Extract the [X, Y] coordinate from the center of the cell holding the provided text.  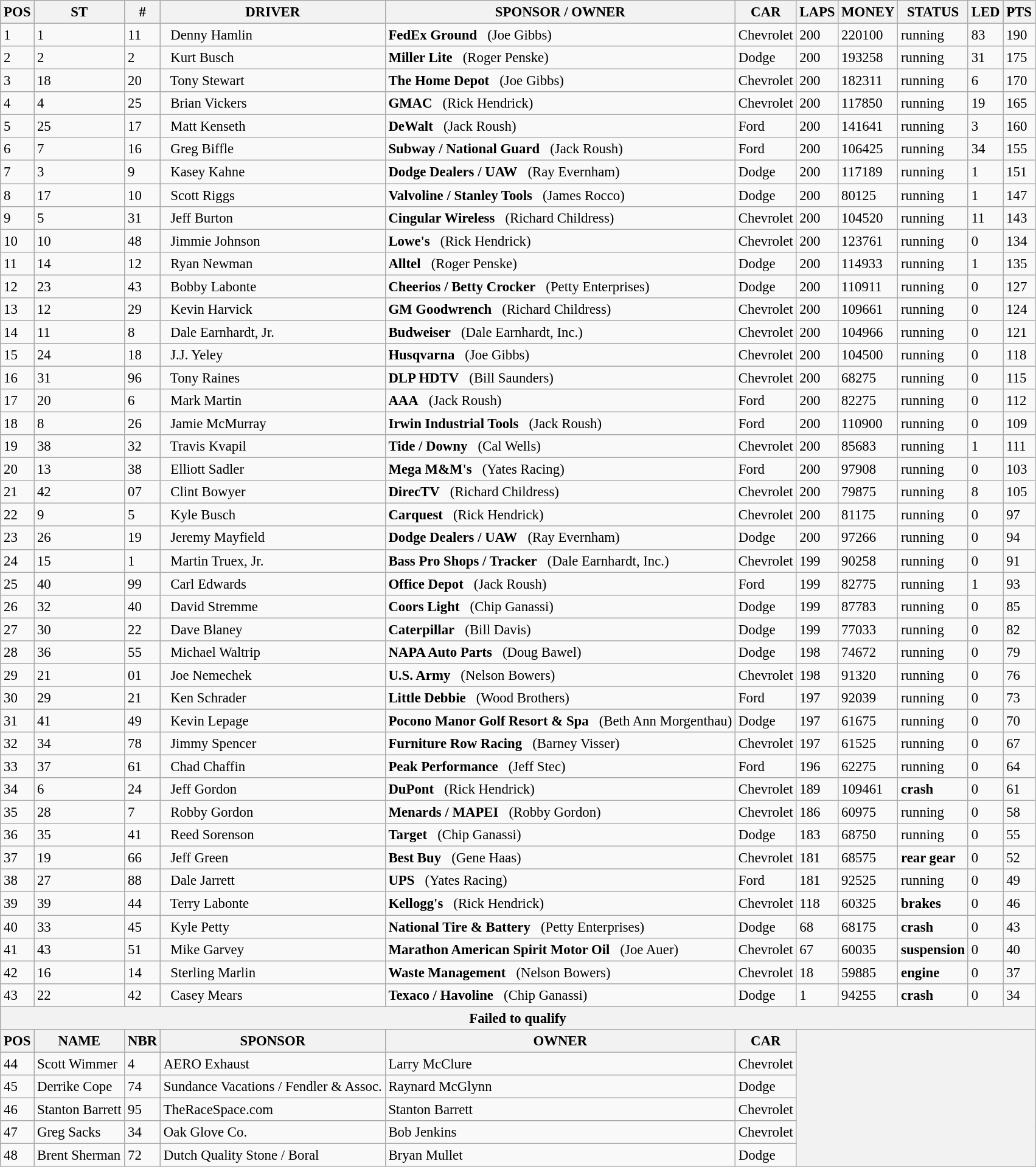
Peak Performance (Jeff Stec) [560, 767]
78 [142, 744]
Coors Light (Chip Ganassi) [560, 606]
59885 [868, 972]
Mega M&M's (Yates Racing) [560, 469]
109661 [868, 310]
143 [1019, 218]
OWNER [560, 1041]
Ken Schrader [273, 698]
SPONSOR / OWNER [560, 12]
182311 [868, 81]
104966 [868, 332]
NBR [142, 1041]
Martin Truex, Jr. [273, 561]
92039 [868, 698]
FedEx Ground (Joe Gibbs) [560, 35]
Marathon American Spirit Motor Oil (Joe Auer) [560, 949]
186 [818, 812]
David Stremme [273, 606]
Kasey Kahne [273, 172]
Dale Earnhardt, Jr. [273, 332]
# [142, 12]
92525 [868, 881]
PTS [1019, 12]
64 [1019, 767]
66 [142, 858]
Budweiser (Dale Earnhardt, Inc.) [560, 332]
U.S. Army (Nelson Bowers) [560, 675]
165 [1019, 103]
Jeremy Mayfield [273, 538]
Denny Hamlin [273, 35]
62275 [868, 767]
111 [1019, 446]
85683 [868, 446]
135 [1019, 263]
UPS (Yates Racing) [560, 881]
70 [1019, 721]
Clint Bowyer [273, 492]
109461 [868, 789]
117189 [868, 172]
Derrike Cope [79, 1087]
Robby Gordon [273, 812]
Office Depot (Jack Roush) [560, 584]
LAPS [818, 12]
61525 [868, 744]
ST [79, 12]
Kyle Busch [273, 515]
DLP HDTV (Bill Saunders) [560, 378]
Kellogg's (Rick Hendrick) [560, 904]
141641 [868, 126]
Jeff Gordon [273, 789]
Alltel (Roger Penske) [560, 263]
160 [1019, 126]
Brian Vickers [273, 103]
60035 [868, 949]
suspension [933, 949]
110911 [868, 286]
196 [818, 767]
97266 [868, 538]
Dutch Quality Stone / Boral [273, 1155]
Larry McClure [560, 1064]
51 [142, 949]
Best Buy (Gene Haas) [560, 858]
engine [933, 972]
94 [1019, 538]
Tony Stewart [273, 81]
93 [1019, 584]
Tide / Downy (Cal Wells) [560, 446]
79 [1019, 653]
SPONSOR [273, 1041]
Scott Riggs [273, 195]
Oak Glove Co. [273, 1132]
112 [1019, 401]
Bob Jenkins [560, 1132]
88 [142, 881]
Joe Nemechek [273, 675]
124 [1019, 310]
90258 [868, 561]
68275 [868, 378]
58 [1019, 812]
183 [818, 835]
Jeff Green [273, 858]
134 [1019, 241]
Greg Sacks [79, 1132]
155 [1019, 149]
Texaco / Havoline (Chip Ganassi) [560, 995]
170 [1019, 81]
189 [818, 789]
103 [1019, 469]
109 [1019, 424]
brakes [933, 904]
Dave Blaney [273, 629]
Travis Kvapil [273, 446]
rear gear [933, 858]
121 [1019, 332]
TheRaceSpace.com [273, 1109]
73 [1019, 698]
Kyle Petty [273, 927]
STATUS [933, 12]
82275 [868, 401]
Husqvarna (Joe Gibbs) [560, 355]
85 [1019, 606]
77033 [868, 629]
Jamie McMurray [273, 424]
114933 [868, 263]
DeWalt (Jack Roush) [560, 126]
Matt Kenseth [273, 126]
Cheerios / Betty Crocker (Petty Enterprises) [560, 286]
Jeff Burton [273, 218]
151 [1019, 172]
Jimmie Johnson [273, 241]
47 [17, 1132]
Bass Pro Shops / Tracker (Dale Earnhardt, Inc.) [560, 561]
94255 [868, 995]
Menards / MAPEI (Robby Gordon) [560, 812]
193258 [868, 58]
Carl Edwards [273, 584]
Irwin Industrial Tools (Jack Roush) [560, 424]
115 [1019, 378]
Terry Labonte [273, 904]
Mark Martin [273, 401]
Bryan Mullet [560, 1155]
91 [1019, 561]
NAPA Auto Parts (Doug Bawel) [560, 653]
Caterpillar (Bill Davis) [560, 629]
Raynard McGlynn [560, 1087]
NAME [79, 1041]
97908 [868, 469]
220100 [868, 35]
DuPont (Rick Hendrick) [560, 789]
Subway / National Guard (Jack Roush) [560, 149]
87783 [868, 606]
The Home Depot (Joe Gibbs) [560, 81]
DirecTV (Richard Childress) [560, 492]
83 [986, 35]
91320 [868, 675]
106425 [868, 149]
Reed Sorenson [273, 835]
GM Goodwrench (Richard Childress) [560, 310]
79875 [868, 492]
Elliott Sadler [273, 469]
Waste Management (Nelson Bowers) [560, 972]
Miller Lite (Roger Penske) [560, 58]
104520 [868, 218]
Casey Mears [273, 995]
68 [818, 927]
74672 [868, 653]
GMAC (Rick Hendrick) [560, 103]
Failed to qualify [518, 1018]
Greg Biffle [273, 149]
Dale Jarrett [273, 881]
Valvoline / Stanley Tools (James Rocco) [560, 195]
J.J. Yeley [273, 355]
Mike Garvey [273, 949]
MONEY [868, 12]
AERO Exhaust [273, 1064]
97 [1019, 515]
Brent Sherman [79, 1155]
Little Debbie (Wood Brothers) [560, 698]
60975 [868, 812]
Carquest (Rick Hendrick) [560, 515]
82 [1019, 629]
175 [1019, 58]
Target (Chip Ganassi) [560, 835]
72 [142, 1155]
Sundance Vacations / Fendler & Assoc. [273, 1087]
Michael Waltrip [273, 653]
60325 [868, 904]
68750 [868, 835]
Furniture Row Racing (Barney Visser) [560, 744]
01 [142, 675]
07 [142, 492]
52 [1019, 858]
Kevin Harvick [273, 310]
147 [1019, 195]
117850 [868, 103]
LED [986, 12]
81175 [868, 515]
104500 [868, 355]
Jimmy Spencer [273, 744]
123761 [868, 241]
68175 [868, 927]
190 [1019, 35]
105 [1019, 492]
82775 [868, 584]
96 [142, 378]
Cingular Wireless (Richard Childress) [560, 218]
Ryan Newman [273, 263]
Tony Raines [273, 378]
Kurt Busch [273, 58]
DRIVER [273, 12]
99 [142, 584]
National Tire & Battery (Petty Enterprises) [560, 927]
76 [1019, 675]
61675 [868, 721]
110900 [868, 424]
95 [142, 1109]
AAA (Jack Roush) [560, 401]
Pocono Manor Golf Resort & Spa (Beth Ann Morgenthau) [560, 721]
Sterling Marlin [273, 972]
Lowe's (Rick Hendrick) [560, 241]
80125 [868, 195]
127 [1019, 286]
74 [142, 1087]
Chad Chaffin [273, 767]
Bobby Labonte [273, 286]
68575 [868, 858]
Scott Wimmer [79, 1064]
Kevin Lepage [273, 721]
